Pinpoint the cell where the given text exists, returning its (x, y) midpoint coordinate. 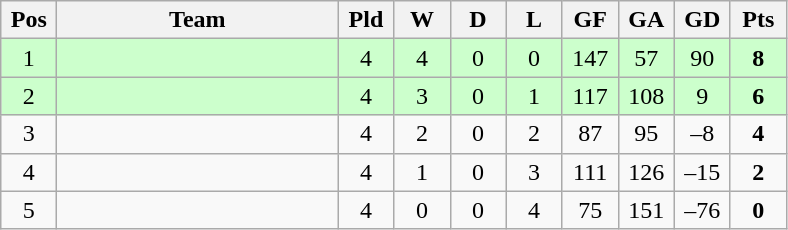
108 (646, 96)
W (422, 20)
GA (646, 20)
151 (646, 210)
8 (758, 58)
5 (29, 210)
Pts (758, 20)
111 (590, 172)
Team (198, 20)
117 (590, 96)
87 (590, 134)
9 (702, 96)
57 (646, 58)
126 (646, 172)
147 (590, 58)
D (478, 20)
GD (702, 20)
GF (590, 20)
–76 (702, 210)
–15 (702, 172)
75 (590, 210)
L (534, 20)
Pos (29, 20)
–8 (702, 134)
90 (702, 58)
95 (646, 134)
Pld (366, 20)
6 (758, 96)
